Determine the [x, y] coordinate at the center of the cell enclosing the given text.  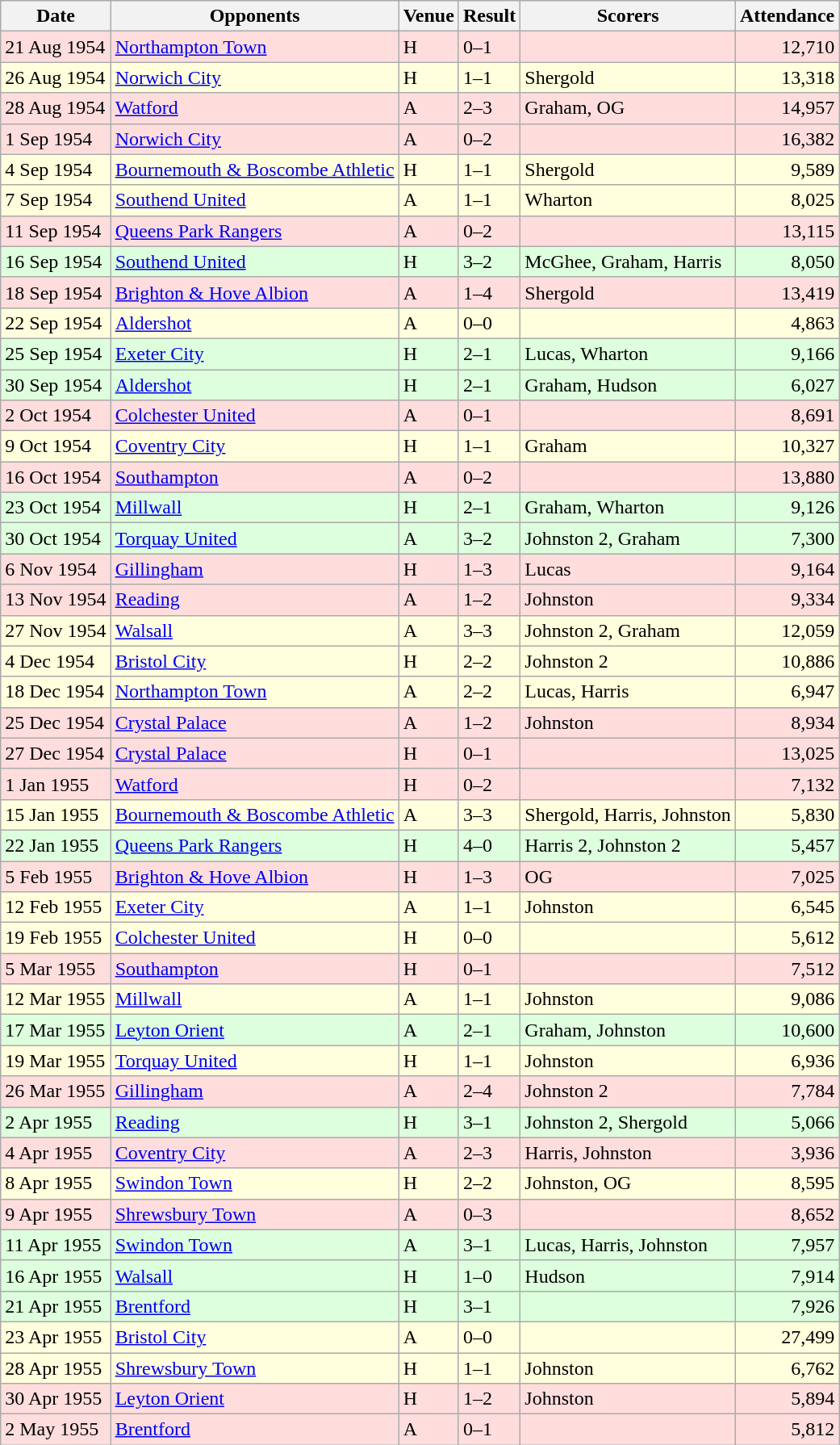
21 Apr 1955 [56, 1306]
5,066 [787, 1122]
28 Apr 1955 [56, 1368]
2 Oct 1954 [56, 416]
8,934 [787, 722]
12 Mar 1955 [56, 999]
11 Apr 1955 [56, 1245]
21 Aug 1954 [56, 47]
6,947 [787, 692]
1–4 [489, 292]
11 Sep 1954 [56, 231]
OG [628, 876]
Date [56, 16]
10,600 [787, 1030]
Graham, Hudson [628, 385]
9,164 [787, 569]
1–0 [489, 1275]
16 Apr 1955 [56, 1275]
13,115 [787, 231]
13,419 [787, 292]
4 Sep 1954 [56, 170]
Harris, Johnston [628, 1153]
7,300 [787, 538]
13 Nov 1954 [56, 600]
4–0 [489, 845]
Lucas, Harris [628, 692]
7,132 [787, 784]
10,327 [787, 446]
26 Mar 1955 [56, 1091]
13,880 [787, 477]
23 Apr 1955 [56, 1337]
Lucas [628, 569]
Graham [628, 446]
13,318 [787, 77]
28 Aug 1954 [56, 108]
Scorers [628, 16]
7,957 [787, 1245]
7,926 [787, 1306]
18 Sep 1954 [56, 292]
12 Feb 1955 [56, 907]
9,086 [787, 999]
Wharton [628, 200]
16 Oct 1954 [56, 477]
23 Oct 1954 [56, 508]
8,691 [787, 416]
30 Apr 1955 [56, 1399]
McGhee, Graham, Harris [628, 262]
Graham, OG [628, 108]
5,894 [787, 1399]
9 Apr 1955 [56, 1214]
Graham, Johnston [628, 1030]
6,936 [787, 1061]
Johnston 2, Shergold [628, 1122]
9,126 [787, 508]
7,512 [787, 969]
25 Sep 1954 [56, 354]
10,886 [787, 661]
9,334 [787, 600]
8 Apr 1955 [56, 1183]
Harris 2, Johnston 2 [628, 845]
14,957 [787, 108]
7,914 [787, 1275]
6 Nov 1954 [56, 569]
8,050 [787, 262]
2 May 1955 [56, 1430]
19 Feb 1955 [56, 938]
25 Dec 1954 [56, 722]
8,025 [787, 200]
Result [489, 16]
2 Apr 1955 [56, 1122]
5,457 [787, 845]
6,762 [787, 1368]
0–3 [489, 1214]
17 Mar 1955 [56, 1030]
9,166 [787, 354]
6,027 [787, 385]
5,812 [787, 1430]
19 Mar 1955 [56, 1061]
9,589 [787, 170]
7,784 [787, 1091]
Opponents [255, 16]
3,936 [787, 1153]
2–4 [489, 1091]
5,830 [787, 815]
27 Dec 1954 [56, 753]
5,612 [787, 938]
1 Sep 1954 [56, 139]
16 Sep 1954 [56, 262]
15 Jan 1955 [56, 815]
13,025 [787, 753]
7 Sep 1954 [56, 200]
5 Mar 1955 [56, 969]
27 Nov 1954 [56, 630]
8,652 [787, 1214]
22 Sep 1954 [56, 323]
Lucas, Wharton [628, 354]
6,545 [787, 907]
Venue [428, 16]
Hudson [628, 1275]
12,710 [787, 47]
16,382 [787, 139]
Attendance [787, 16]
1 Jan 1955 [56, 784]
18 Dec 1954 [56, 692]
4 Apr 1955 [56, 1153]
Johnston, OG [628, 1183]
22 Jan 1955 [56, 845]
Lucas, Harris, Johnston [628, 1245]
30 Oct 1954 [56, 538]
4 Dec 1954 [56, 661]
7,025 [787, 876]
5 Feb 1955 [56, 876]
8,595 [787, 1183]
4,863 [787, 323]
12,059 [787, 630]
9 Oct 1954 [56, 446]
30 Sep 1954 [56, 385]
Shergold, Harris, Johnston [628, 815]
26 Aug 1954 [56, 77]
Graham, Wharton [628, 508]
27,499 [787, 1337]
